Output the [X, Y] coordinate of the center of the cell containing the given text.  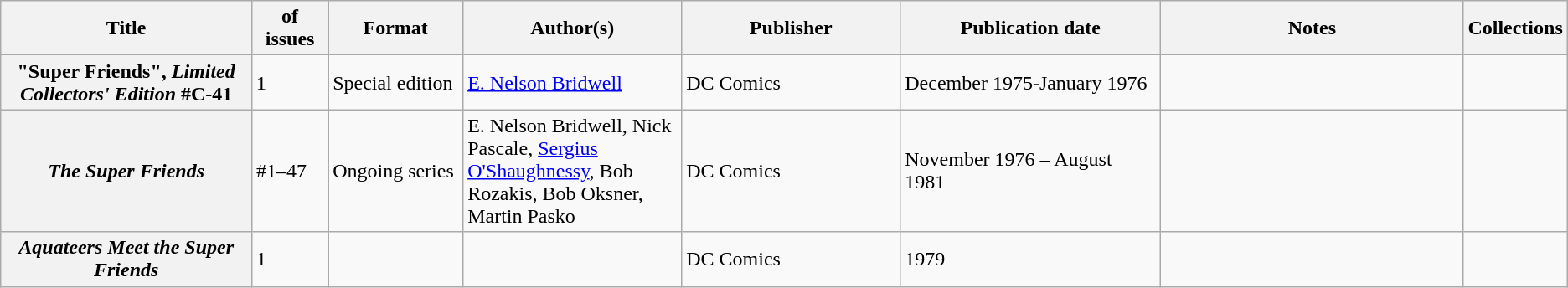
Aquateers Meet the Super Friends [126, 260]
"Super Friends", Limited Collectors' Edition #C-41 [126, 82]
Collections [1515, 28]
Ongoing series [395, 171]
Publication date [1030, 28]
E. Nelson Bridwell [573, 82]
November 1976 – August 1981 [1030, 171]
E. Nelson Bridwell, Nick Pascale, Sergius O'Shaughnessy, Bob Rozakis, Bob Oksner, Martin Pasko [573, 171]
December 1975-January 1976 [1030, 82]
Author(s) [573, 28]
#1–47 [290, 171]
of issues [290, 28]
Notes [1312, 28]
Publisher [791, 28]
1979 [1030, 260]
The Super Friends [126, 171]
Title [126, 28]
Format [395, 28]
Special edition [395, 82]
